Output the [x, y] coordinate of the center of the cell containing the given text.  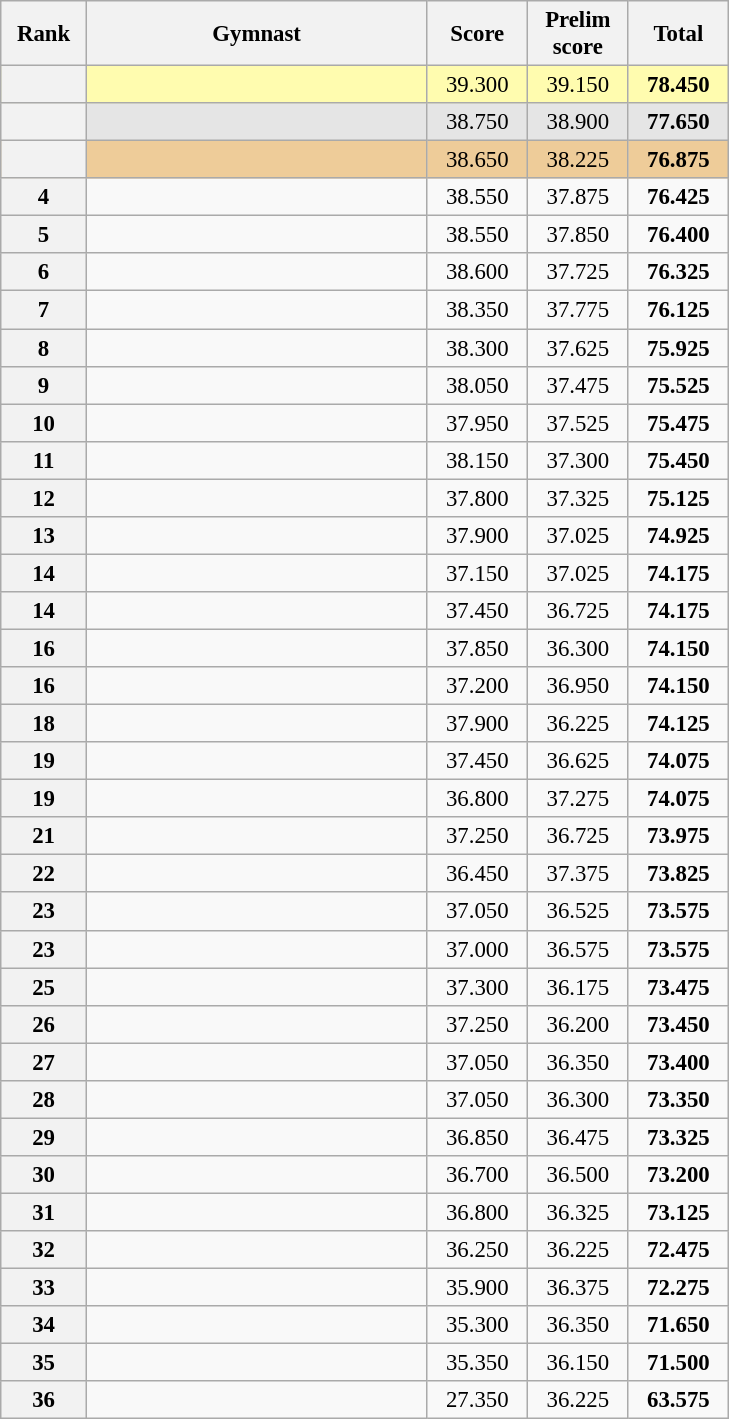
37.950 [478, 423]
73.975 [678, 836]
38.650 [478, 160]
37.325 [578, 498]
36 [44, 1400]
35 [44, 1363]
38.900 [578, 122]
18 [44, 724]
38.300 [478, 348]
27 [44, 1062]
4 [44, 197]
38.750 [478, 122]
36.375 [578, 1288]
36.450 [478, 874]
Score [478, 34]
75.525 [678, 385]
73.125 [678, 1212]
27.350 [478, 1400]
76.400 [678, 235]
38.350 [478, 310]
72.475 [678, 1250]
73.200 [678, 1175]
37.625 [578, 348]
36.200 [578, 1024]
13 [44, 536]
73.350 [678, 1100]
36.250 [478, 1250]
76.325 [678, 273]
73.475 [678, 987]
11 [44, 460]
37.775 [578, 310]
75.925 [678, 348]
36.625 [578, 761]
74.125 [678, 724]
7 [44, 310]
36.850 [478, 1137]
29 [44, 1137]
26 [44, 1024]
76.125 [678, 310]
36.950 [578, 686]
75.125 [678, 498]
37.525 [578, 423]
12 [44, 498]
36.325 [578, 1212]
31 [44, 1212]
34 [44, 1325]
32 [44, 1250]
37.800 [478, 498]
36.500 [578, 1175]
37.275 [578, 799]
38.600 [478, 273]
38.150 [478, 460]
73.825 [678, 874]
35.350 [478, 1363]
36.150 [578, 1363]
37.375 [578, 874]
36.475 [578, 1137]
75.475 [678, 423]
35.300 [478, 1325]
9 [44, 385]
36.700 [478, 1175]
25 [44, 987]
37.725 [578, 273]
72.275 [678, 1288]
8 [44, 348]
35.900 [478, 1288]
63.575 [678, 1400]
6 [44, 273]
28 [44, 1100]
37.475 [578, 385]
76.875 [678, 160]
37.875 [578, 197]
Rank [44, 34]
36.175 [578, 987]
39.300 [478, 85]
38.050 [478, 385]
76.425 [678, 197]
36.575 [578, 949]
74.925 [678, 536]
21 [44, 836]
22 [44, 874]
39.150 [578, 85]
Prelim score [578, 34]
38.225 [578, 160]
37.000 [478, 949]
10 [44, 423]
73.400 [678, 1062]
77.650 [678, 122]
36.525 [578, 912]
73.325 [678, 1137]
75.450 [678, 460]
78.450 [678, 85]
71.650 [678, 1325]
71.500 [678, 1363]
37.200 [478, 686]
5 [44, 235]
Total [678, 34]
37.150 [478, 573]
30 [44, 1175]
73.450 [678, 1024]
Gymnast [256, 34]
33 [44, 1288]
